For the text-containing cell, return its midpoint in [X, Y] coordinate format. 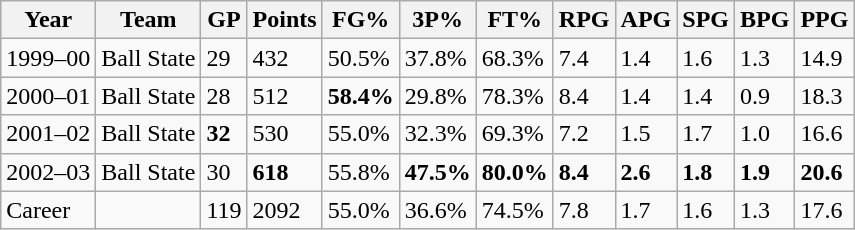
1.5 [646, 134]
47.5% [438, 172]
16.6 [824, 134]
7.2 [584, 134]
28 [224, 96]
58.4% [360, 96]
37.8% [438, 58]
432 [284, 58]
BPG [765, 20]
14.9 [824, 58]
618 [284, 172]
36.6% [438, 210]
Career [48, 210]
GP [224, 20]
2000–01 [48, 96]
78.3% [514, 96]
68.3% [514, 58]
512 [284, 96]
7.4 [584, 58]
1999–00 [48, 58]
74.5% [514, 210]
29 [224, 58]
2002–03 [48, 172]
2092 [284, 210]
RPG [584, 20]
2.6 [646, 172]
530 [284, 134]
20.6 [824, 172]
FG% [360, 20]
18.3 [824, 96]
2001–02 [48, 134]
29.8% [438, 96]
32 [224, 134]
17.6 [824, 210]
7.8 [584, 210]
FT% [514, 20]
1.8 [706, 172]
Points [284, 20]
Team [148, 20]
50.5% [360, 58]
SPG [706, 20]
69.3% [514, 134]
PPG [824, 20]
APG [646, 20]
32.3% [438, 134]
1.0 [765, 134]
0.9 [765, 96]
Year [48, 20]
30 [224, 172]
119 [224, 210]
3P% [438, 20]
80.0% [514, 172]
1.9 [765, 172]
55.8% [360, 172]
